Detect which cell encompasses the target text, then output its (X, Y) center coordinate. 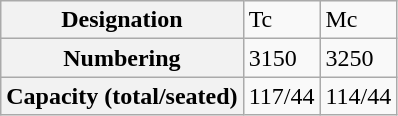
Mc (358, 20)
3250 (358, 58)
117/44 (282, 96)
Designation (122, 20)
Numbering (122, 58)
Capacity (total/seated) (122, 96)
3150 (282, 58)
114/44 (358, 96)
Tc (282, 20)
